Capture the cell that displays the provided text and extract its (X, Y) central coordinate. 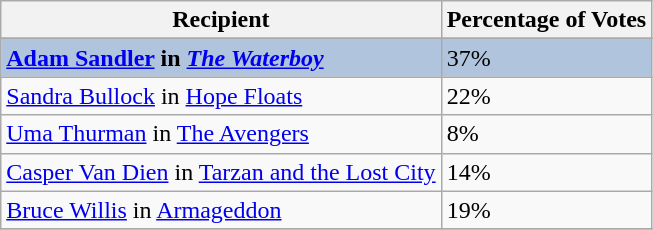
Bruce Willis in Armageddon (221, 210)
Adam Sandler in The Waterboy (221, 58)
Sandra Bullock in Hope Floats (221, 96)
Recipient (221, 20)
22% (546, 96)
14% (546, 172)
Uma Thurman in The Avengers (221, 134)
Percentage of Votes (546, 20)
37% (546, 58)
8% (546, 134)
Casper Van Dien in Tarzan and the Lost City (221, 172)
19% (546, 210)
